Search for the cell housing the specified text and yield its (X, Y) center coordinate. 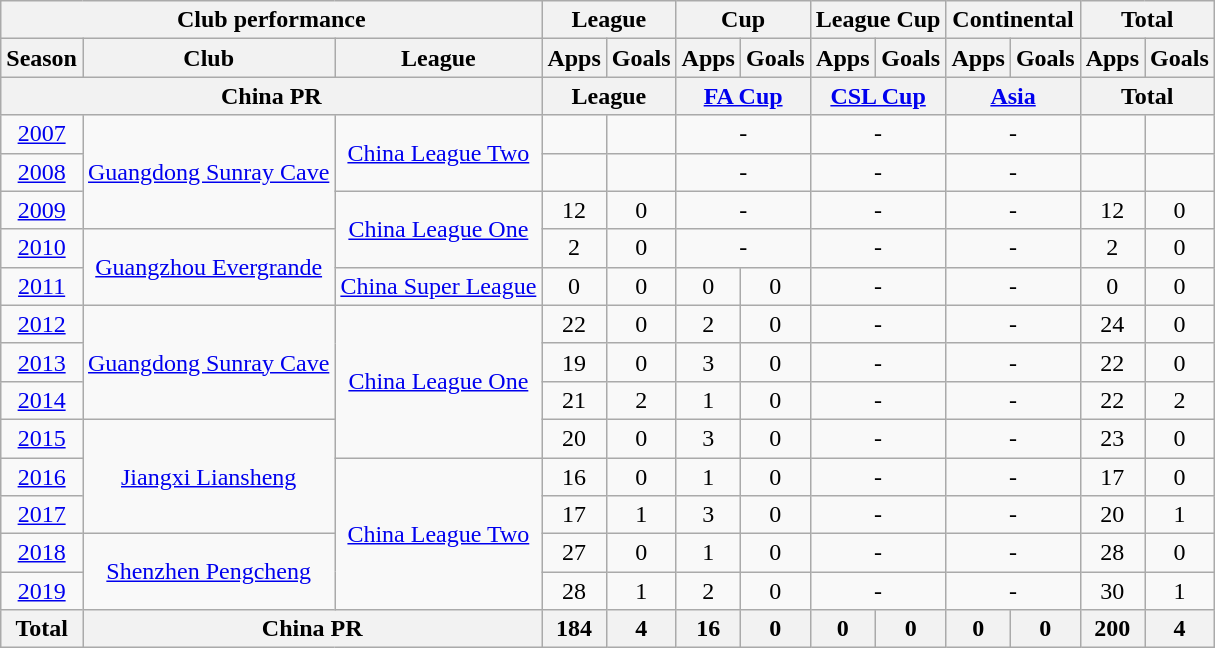
CSL Cup (878, 96)
2013 (42, 362)
Club (208, 58)
Club performance (272, 20)
21 (574, 400)
2012 (42, 324)
Shenzhen Pengcheng (208, 572)
2009 (42, 210)
2014 (42, 400)
184 (574, 629)
2008 (42, 172)
2010 (42, 248)
League Cup (878, 20)
2017 (42, 515)
FA Cup (743, 96)
Guangzhou Evergrande (208, 267)
2011 (42, 286)
2007 (42, 134)
Cup (743, 20)
2016 (42, 477)
27 (574, 553)
24 (1112, 324)
Asia (1013, 96)
200 (1112, 629)
2019 (42, 591)
China Super League (438, 286)
30 (1112, 591)
Jiangxi Liansheng (208, 476)
Season (42, 58)
Continental (1013, 20)
2018 (42, 553)
23 (1112, 438)
19 (574, 362)
2015 (42, 438)
